Output the (X, Y) coordinate of the center of the cell containing the given text.  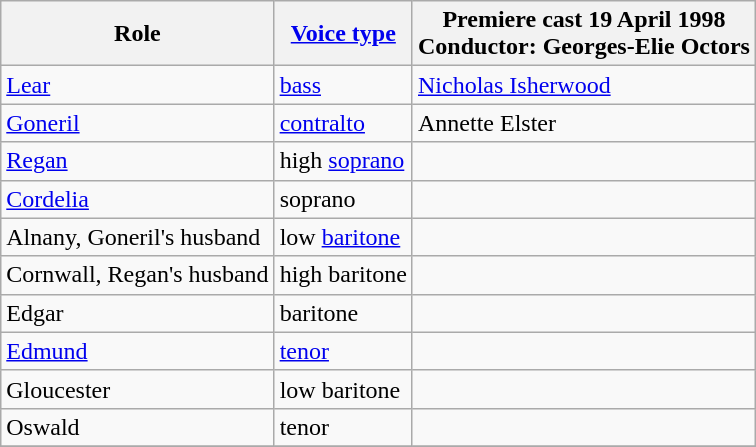
Cordelia (138, 199)
baritone (343, 313)
Edgar (138, 313)
Regan (138, 161)
Cornwall, Regan's husband (138, 275)
Premiere cast 19 April 1998Conductor: Georges-Elie Octors (584, 34)
Alnany, Goneril's husband (138, 237)
Nicholas Isherwood (584, 85)
bass (343, 85)
Role (138, 34)
Voice type (343, 34)
Lear (138, 85)
contralto (343, 123)
Oswald (138, 427)
high soprano (343, 161)
Annette Elster (584, 123)
Goneril (138, 123)
high baritone (343, 275)
soprano (343, 199)
Gloucester (138, 389)
Edmund (138, 351)
